Provide the [x, y] coordinate of the cell's center where the given text is located.  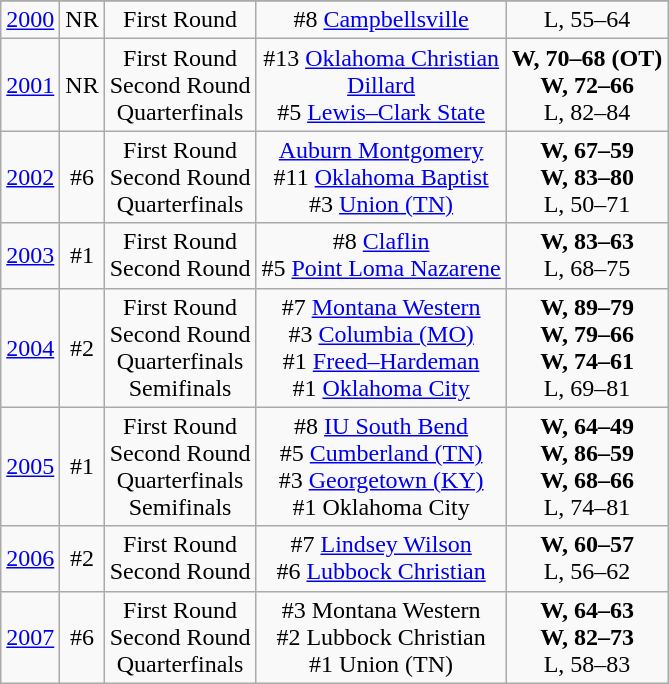
2007 [30, 637]
2006 [30, 558]
W, 83–63L, 68–75 [587, 256]
2001 [30, 85]
2003 [30, 256]
2000 [30, 20]
2002 [30, 177]
#7 Lindsey Wilson#6 Lubbock Christian [381, 558]
#8 Claflin#5 Point Loma Nazarene [381, 256]
2004 [30, 348]
W, 67–59W, 83–80L, 50–71 [587, 177]
W, 60–57L, 56–62 [587, 558]
#8 IU South Bend#5 Cumberland (TN)#3 Georgetown (KY)#1 Oklahoma City [381, 466]
First Round [180, 20]
L, 55–64 [587, 20]
W, 70–68 (OT)W, 72–66L, 82–84 [587, 85]
W, 89–79W, 79–66W, 74–61L, 69–81 [587, 348]
#8 Campbellsville [381, 20]
2005 [30, 466]
Auburn Montgomery#11 Oklahoma Baptist#3 Union (TN) [381, 177]
W, 64–63W, 82–73L, 58–83 [587, 637]
#13 Oklahoma ChristianDillard#5 Lewis–Clark State [381, 85]
W, 64–49W, 86–59W, 68–66L, 74–81 [587, 466]
#7 Montana Western#3 Columbia (MO)#1 Freed–Hardeman#1 Oklahoma City [381, 348]
#3 Montana Western#2 Lubbock Christian#1 Union (TN) [381, 637]
